Scan for the cell matching the given text and deliver its (X, Y) coordinate at center. 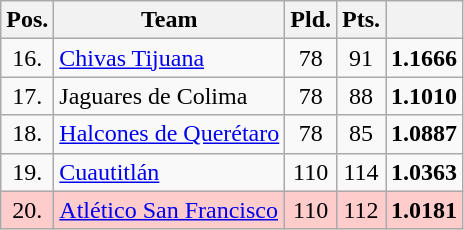
Atlético San Francisco (170, 210)
85 (362, 134)
88 (362, 96)
112 (362, 210)
20. (28, 210)
1.1666 (424, 58)
Pos. (28, 20)
114 (362, 172)
18. (28, 134)
Cuautitlán (170, 172)
1.0181 (424, 210)
1.0363 (424, 172)
Jaguares de Colima (170, 96)
91 (362, 58)
Team (170, 20)
Halcones de Querétaro (170, 134)
1.0887 (424, 134)
17. (28, 96)
Pld. (311, 20)
Pts. (362, 20)
19. (28, 172)
Chivas Tijuana (170, 58)
16. (28, 58)
1.1010 (424, 96)
